Capture the cell that displays the provided text and extract its [x, y] central coordinate. 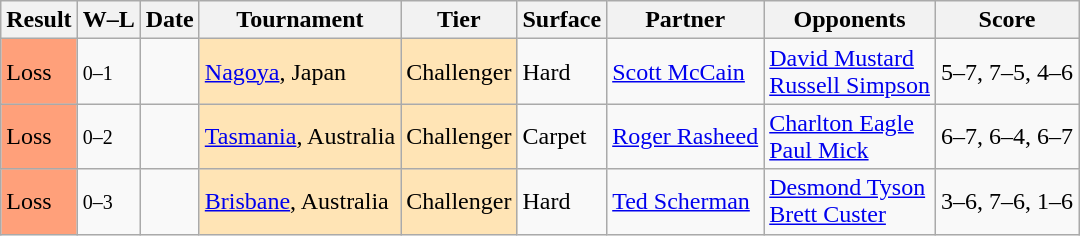
0–3 [108, 202]
Desmond Tyson Brett Custer [850, 202]
5–7, 7–5, 4–6 [1006, 72]
3–6, 7–6, 1–6 [1006, 202]
Date [170, 20]
Carpet [562, 136]
Opponents [850, 20]
Tasmania, Australia [300, 136]
0–2 [108, 136]
Tournament [300, 20]
0–1 [108, 72]
Surface [562, 20]
Nagoya, Japan [300, 72]
Ted Scherman [686, 202]
Partner [686, 20]
Charlton Eagle Paul Mick [850, 136]
W–L [108, 20]
Brisbane, Australia [300, 202]
Tier [459, 20]
6–7, 6–4, 6–7 [1006, 136]
Result [39, 20]
Score [1006, 20]
Scott McCain [686, 72]
Roger Rasheed [686, 136]
David Mustard Russell Simpson [850, 72]
